Return [x, y] of the center of cell containing provided text 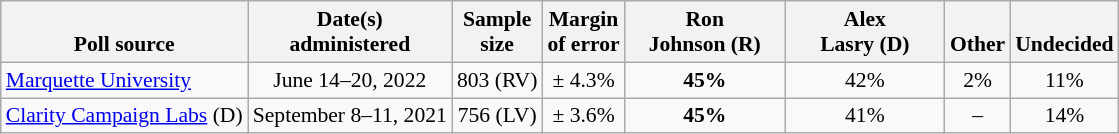
Undecided [1064, 32]
± 4.3% [583, 80]
Samplesize [498, 32]
Marquette University [124, 80]
Date(s)administered [350, 32]
Poll source [124, 32]
14% [1064, 116]
11% [1064, 80]
Marginof error [583, 32]
June 14–20, 2022 [350, 80]
– [978, 116]
803 (RV) [498, 80]
41% [865, 116]
Other [978, 32]
2% [978, 80]
42% [865, 80]
September 8–11, 2021 [350, 116]
Clarity Campaign Labs (D) [124, 116]
AlexLasry (D) [865, 32]
± 3.6% [583, 116]
RonJohnson (R) [705, 32]
756 (LV) [498, 116]
